Return the [X, Y] coordinate for the center point of the cell that contains the specified text.  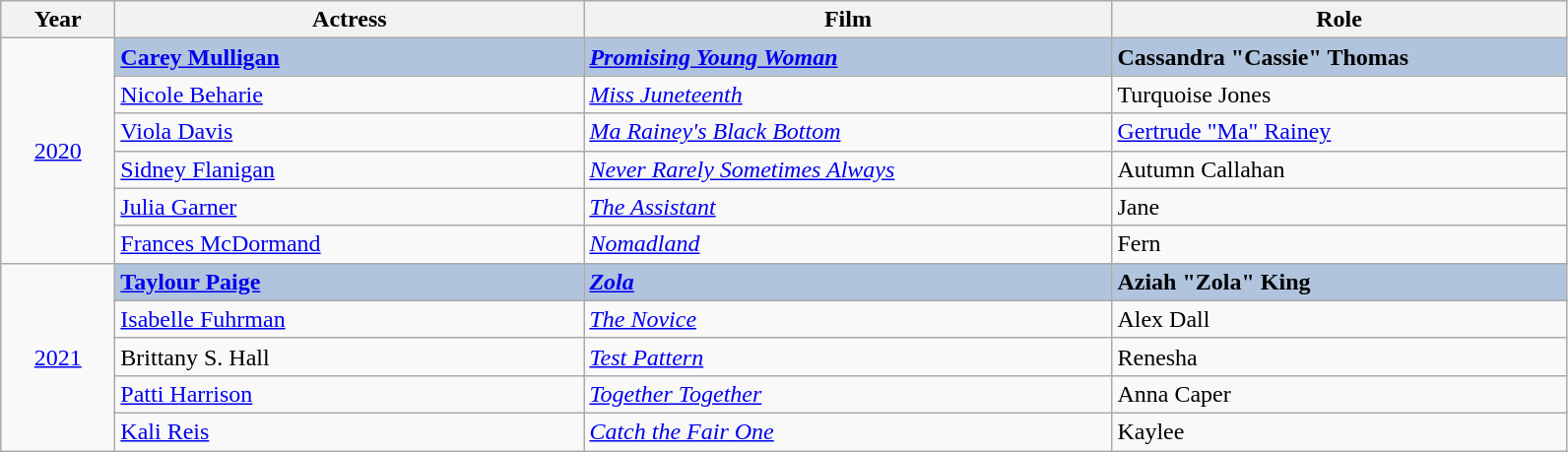
Actress [350, 20]
Role [1339, 20]
Kaylee [1339, 431]
Cassandra "Cassie" Thomas [1339, 57]
Brittany S. Hall [350, 356]
2021 [58, 356]
The Assistant [848, 207]
Renesha [1339, 356]
Test Pattern [848, 356]
Miss Juneteenth [848, 95]
Catch the Fair One [848, 431]
Promising Young Woman [848, 57]
Frances McDormand [350, 244]
Isabelle Fuhrman [350, 319]
Nomadland [848, 244]
Gertrude "Ma" Rainey [1339, 132]
Never Rarely Sometimes Always [848, 169]
Alex Dall [1339, 319]
Viola Davis [350, 132]
Jane [1339, 207]
Zola [848, 282]
Carey Mulligan [350, 57]
Year [58, 20]
Kali Reis [350, 431]
Autumn Callahan [1339, 169]
Together Together [848, 394]
The Novice [848, 319]
Ma Rainey's Black Bottom [848, 132]
Film [848, 20]
Aziah "Zola" King [1339, 282]
Turquoise Jones [1339, 95]
Nicole Beharie [350, 95]
Fern [1339, 244]
Patti Harrison [350, 394]
Sidney Flanigan [350, 169]
Julia Garner [350, 207]
Anna Caper [1339, 394]
Taylour Paige [350, 282]
2020 [58, 151]
